Identify which cell holds the provided text, then report its (x, y) central coordinate. 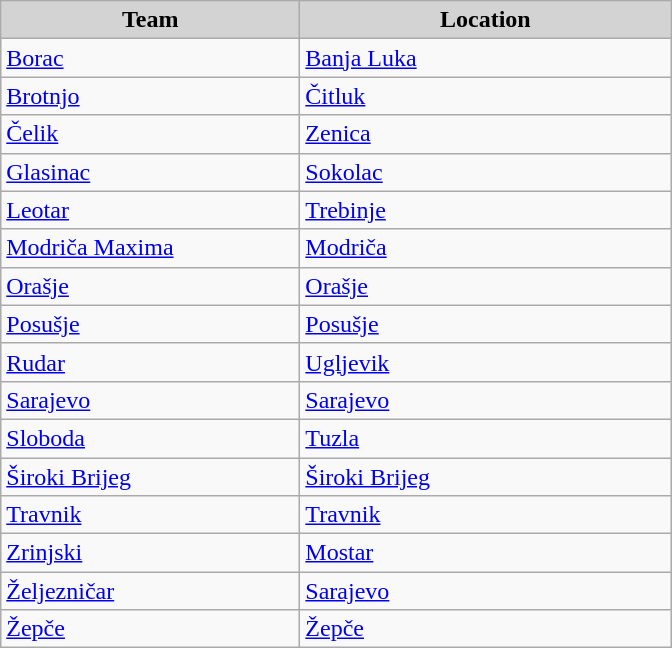
Leotar (150, 210)
Mostar (486, 553)
Glasinac (150, 172)
Sokolac (486, 172)
Location (486, 20)
Brotnjo (150, 96)
Čitluk (486, 96)
Sloboda (150, 438)
Rudar (150, 362)
Željezničar (150, 591)
Modriča Maxima (150, 248)
Čelik (150, 134)
Zenica (486, 134)
Trebinje (486, 210)
Team (150, 20)
Modriča (486, 248)
Banja Luka (486, 58)
Tuzla (486, 438)
Ugljevik (486, 362)
Borac (150, 58)
Zrinjski (150, 553)
